Identify which cell holds the provided text, then report its (x, y) central coordinate. 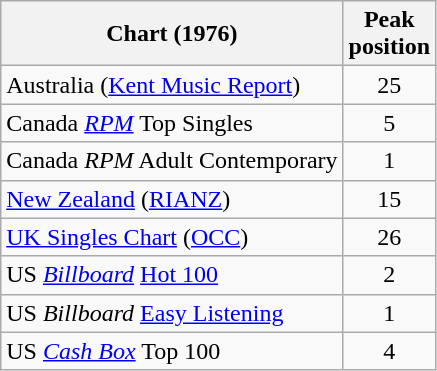
Australia (Kent Music Report) (172, 85)
5 (389, 123)
Peakposition (389, 34)
UK Singles Chart (OCC) (172, 237)
New Zealand (RIANZ) (172, 199)
US Cash Box Top 100 (172, 351)
26 (389, 237)
25 (389, 85)
Canada RPM Top Singles (172, 123)
US Billboard Hot 100 (172, 275)
2 (389, 275)
Canada RPM Adult Contemporary (172, 161)
US Billboard Easy Listening (172, 313)
4 (389, 351)
Chart (1976) (172, 34)
15 (389, 199)
